Extract the [x, y] coordinate from the center of the cell holding the provided text.  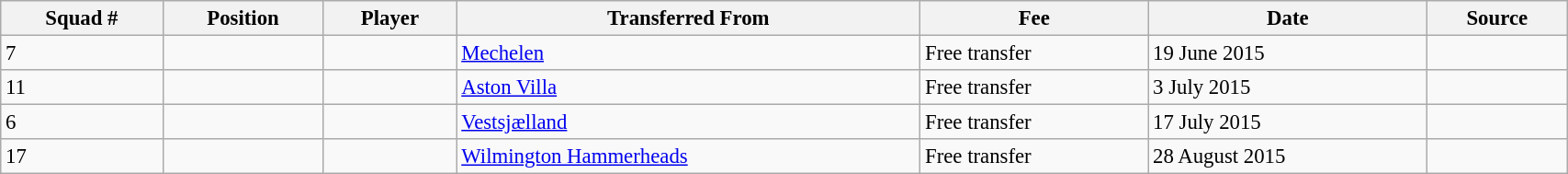
Squad # [82, 18]
Mechelen [689, 53]
17 July 2015 [1288, 122]
19 June 2015 [1288, 53]
Position [243, 18]
Vestsjælland [689, 122]
6 [82, 122]
17 [82, 157]
28 August 2015 [1288, 157]
Player [389, 18]
Date [1288, 18]
Source [1497, 18]
Wilmington Hammerheads [689, 157]
Fee [1034, 18]
11 [82, 87]
7 [82, 53]
Aston Villa [689, 87]
3 July 2015 [1288, 87]
Transferred From [689, 18]
